Output the (x, y) coordinate of the center of the cell containing the given text.  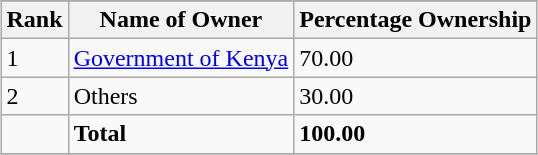
100.00 (416, 134)
Others (181, 96)
Rank (34, 20)
Total (181, 134)
1 (34, 58)
Name of Owner (181, 20)
2 (34, 96)
Government of Kenya (181, 58)
Percentage Ownership (416, 20)
70.00 (416, 58)
30.00 (416, 96)
